Capture the cell that displays the provided text and extract its (X, Y) central coordinate. 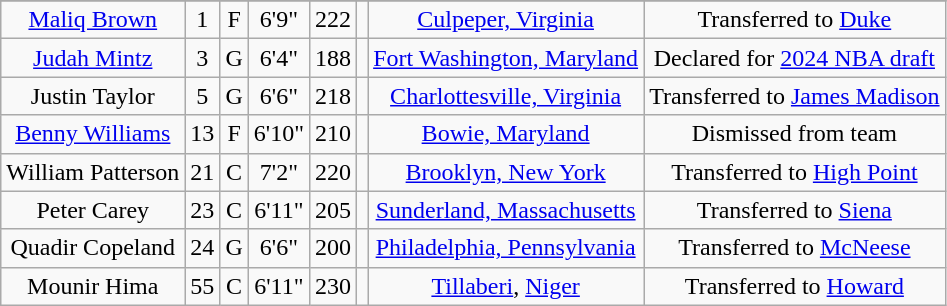
200 (332, 248)
Dismissed from team (794, 134)
3 (202, 58)
210 (332, 134)
Benny Williams (93, 134)
1 (202, 20)
Peter Carey (93, 210)
Transferred to Duke (794, 20)
6'9" (278, 20)
Transferred to James Madison (794, 96)
24 (202, 248)
Transferred to McNeese (794, 248)
Judah Mintz (93, 58)
Quadir Copeland (93, 248)
Justin Taylor (93, 96)
Mounir Hima (93, 286)
Bowie, Maryland (506, 134)
188 (332, 58)
Declared for 2024 NBA draft (794, 58)
6'10" (278, 134)
205 (332, 210)
Sunderland, Massachusetts (506, 210)
Transferred to Howard (794, 286)
Culpeper, Virginia (506, 20)
Brooklyn, New York (506, 172)
Transferred to Siena (794, 210)
Charlottesville, Virginia (506, 96)
7'2" (278, 172)
Transferred to High Point (794, 172)
55 (202, 286)
William Patterson (93, 172)
218 (332, 96)
Fort Washington, Maryland (506, 58)
6'4" (278, 58)
Maliq Brown (93, 20)
23 (202, 210)
21 (202, 172)
Tillaberi, Niger (506, 286)
Philadelphia, Pennsylvania (506, 248)
13 (202, 134)
220 (332, 172)
222 (332, 20)
5 (202, 96)
230 (332, 286)
